Determine the [X, Y] coordinate at the center of the cell enclosing the given text.  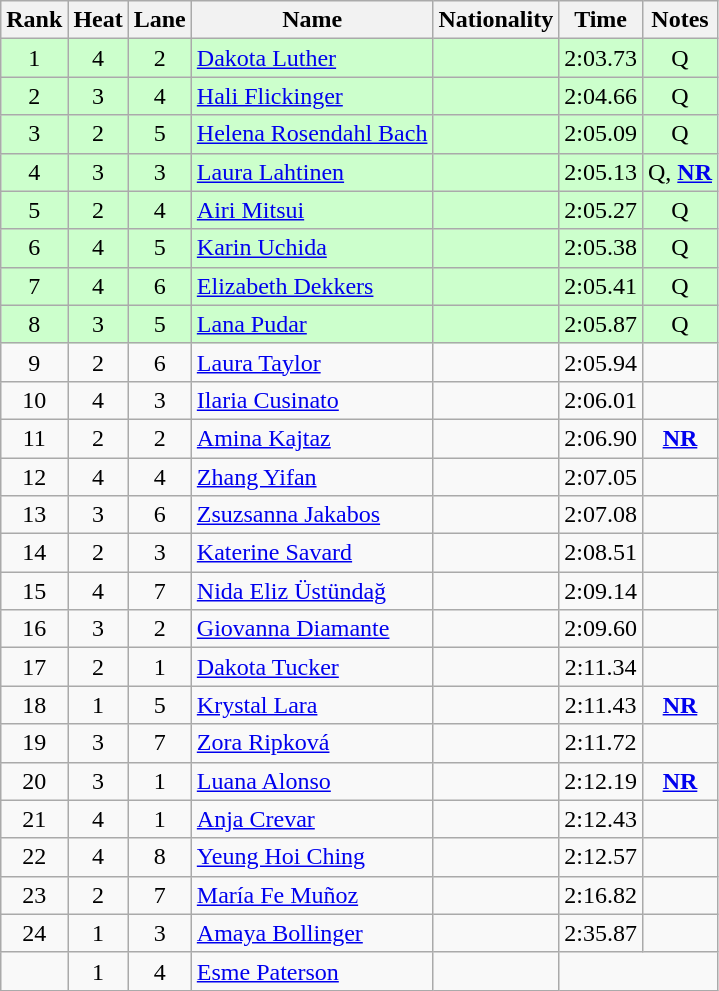
2:05.94 [601, 362]
Zhang Yifan [312, 477]
2:05.13 [601, 172]
24 [34, 933]
Esme Paterson [312, 971]
Anja Crevar [312, 819]
2:08.51 [601, 553]
Elizabeth Dekkers [312, 286]
2:16.82 [601, 895]
2:12.43 [601, 819]
Zora Ripková [312, 743]
Rank [34, 20]
Krystal Lara [312, 705]
Katerine Savard [312, 553]
Yeung Hoi Ching [312, 857]
Amina Kajtaz [312, 438]
Nationality [496, 20]
2:05.41 [601, 286]
Luana Alonso [312, 781]
14 [34, 553]
Zsuzsanna Jakabos [312, 515]
Dakota Tucker [312, 667]
2:05.87 [601, 324]
Time [601, 20]
2:05.38 [601, 248]
Notes [680, 20]
Amaya Bollinger [312, 933]
Giovanna Diamante [312, 629]
Laura Taylor [312, 362]
12 [34, 477]
Hali Flickinger [312, 96]
17 [34, 667]
Ilaria Cusinato [312, 400]
2:06.01 [601, 400]
María Fe Muñoz [312, 895]
Airi Mitsui [312, 210]
15 [34, 591]
22 [34, 857]
16 [34, 629]
2:05.09 [601, 134]
2:12.57 [601, 857]
Name [312, 20]
Lane [160, 20]
2:35.87 [601, 933]
Lana Pudar [312, 324]
23 [34, 895]
20 [34, 781]
Karin Uchida [312, 248]
11 [34, 438]
Helena Rosendahl Bach [312, 134]
Laura Lahtinen [312, 172]
2:12.19 [601, 781]
Heat [98, 20]
13 [34, 515]
18 [34, 705]
19 [34, 743]
21 [34, 819]
2:09.14 [601, 591]
2:11.43 [601, 705]
2:07.08 [601, 515]
2:09.60 [601, 629]
9 [34, 362]
10 [34, 400]
2:11.34 [601, 667]
2:11.72 [601, 743]
Q, NR [680, 172]
2:03.73 [601, 58]
2:04.66 [601, 96]
Dakota Luther [312, 58]
Nida Eliz Üstündağ [312, 591]
2:05.27 [601, 210]
2:07.05 [601, 477]
2:06.90 [601, 438]
